Pinpoint the cell where the given text exists, returning its (X, Y) midpoint coordinate. 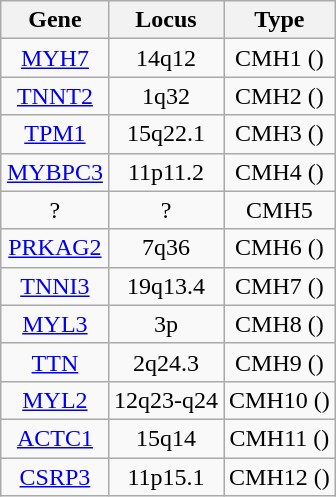
7q36 (166, 248)
CMH1 () (280, 58)
MYBPC3 (54, 172)
12q23-q24 (166, 400)
Locus (166, 20)
19q13.4 (166, 286)
CMH2 () (280, 96)
CMH7 () (280, 286)
MYL2 (54, 400)
TTN (54, 362)
Gene (54, 20)
3p (166, 324)
PRKAG2 (54, 248)
CMH9 () (280, 362)
CMH10 () (280, 400)
14q12 (166, 58)
2q24.3 (166, 362)
CMH4 () (280, 172)
15q14 (166, 438)
TNNI3 (54, 286)
CSRP3 (54, 477)
MYH7 (54, 58)
TPM1 (54, 134)
TNNT2 (54, 96)
ACTC1 (54, 438)
CMH12 () (280, 477)
CMH3 () (280, 134)
11p15.1 (166, 477)
CMH6 () (280, 248)
CMH8 () (280, 324)
CMH5 (280, 210)
Type (280, 20)
11p11.2 (166, 172)
CMH11 () (280, 438)
1q32 (166, 96)
MYL3 (54, 324)
15q22.1 (166, 134)
